Detect which cell encompasses the target text, then output its [x, y] center coordinate. 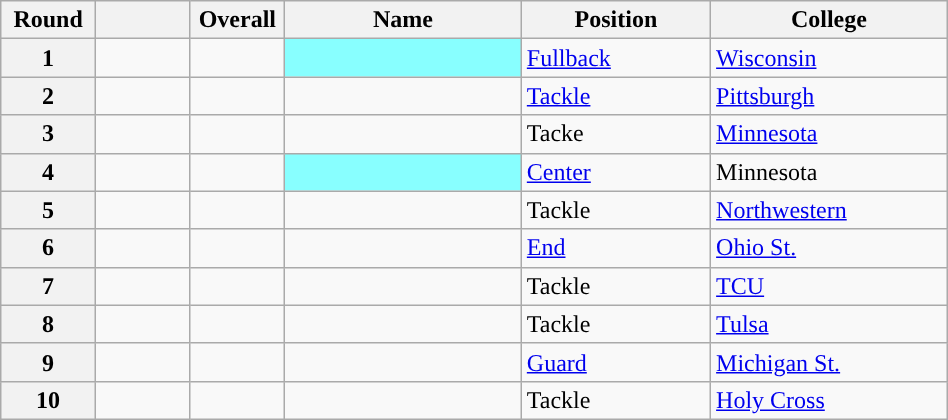
4 [48, 172]
Overall [238, 20]
End [616, 248]
Guard [616, 362]
6 [48, 248]
Tulsa [830, 324]
Northwestern [830, 210]
10 [48, 400]
Center [616, 172]
Position [616, 20]
9 [48, 362]
Michigan St. [830, 362]
Round [48, 20]
5 [48, 210]
3 [48, 134]
Holy Cross [830, 400]
Fullback [616, 58]
2 [48, 96]
Pittsburgh [830, 96]
Ohio St. [830, 248]
College [830, 20]
8 [48, 324]
TCU [830, 286]
Name [404, 20]
1 [48, 58]
7 [48, 286]
Wisconsin [830, 58]
Tacke [616, 134]
